From the cell containing the given text, extract its center point as (X, Y) coordinate. 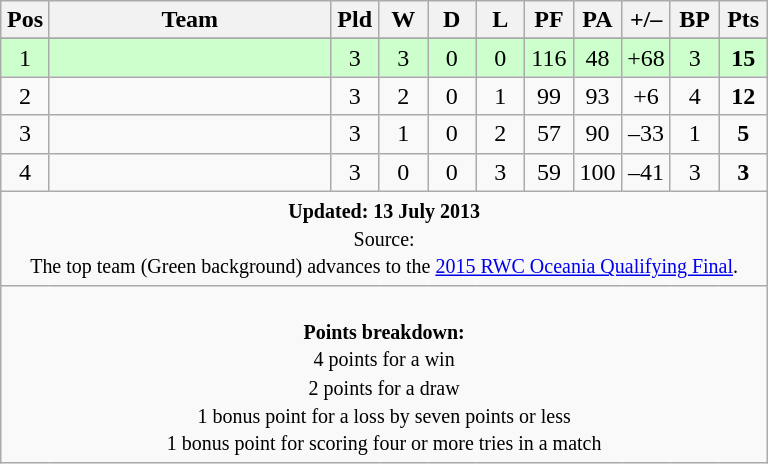
PF (550, 20)
Pld (354, 20)
Pts (744, 20)
15 (744, 58)
59 (550, 172)
+6 (646, 96)
+68 (646, 58)
Team (190, 20)
99 (550, 96)
93 (598, 96)
+/– (646, 20)
90 (598, 134)
W (404, 20)
–41 (646, 172)
L (500, 20)
116 (550, 58)
PA (598, 20)
57 (550, 134)
100 (598, 172)
48 (598, 58)
Pos (26, 20)
12 (744, 96)
Updated: 13 July 2013Source: The top team (Green background) advances to the 2015 RWC Oceania Qualifying Final. (384, 238)
5 (744, 134)
D (452, 20)
–33 (646, 134)
BP (694, 20)
